From the cell containing the given text, extract its center point as [X, Y] coordinate. 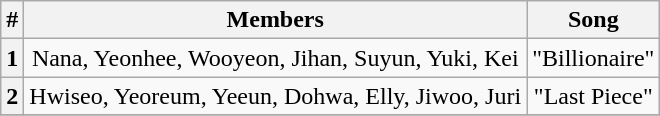
"Last Piece" [594, 96]
Members [276, 20]
Song [594, 20]
1 [12, 58]
Hwiseo, Yeoreum, Yeeun, Dohwa, Elly, Jiwoo, Juri [276, 96]
2 [12, 96]
# [12, 20]
Nana, Yeonhee, Wooyeon, Jihan, Suyun, Yuki, Kei [276, 58]
"Billionaire" [594, 58]
